Extract the (x, y) coordinate from the center of the cell holding the provided text.  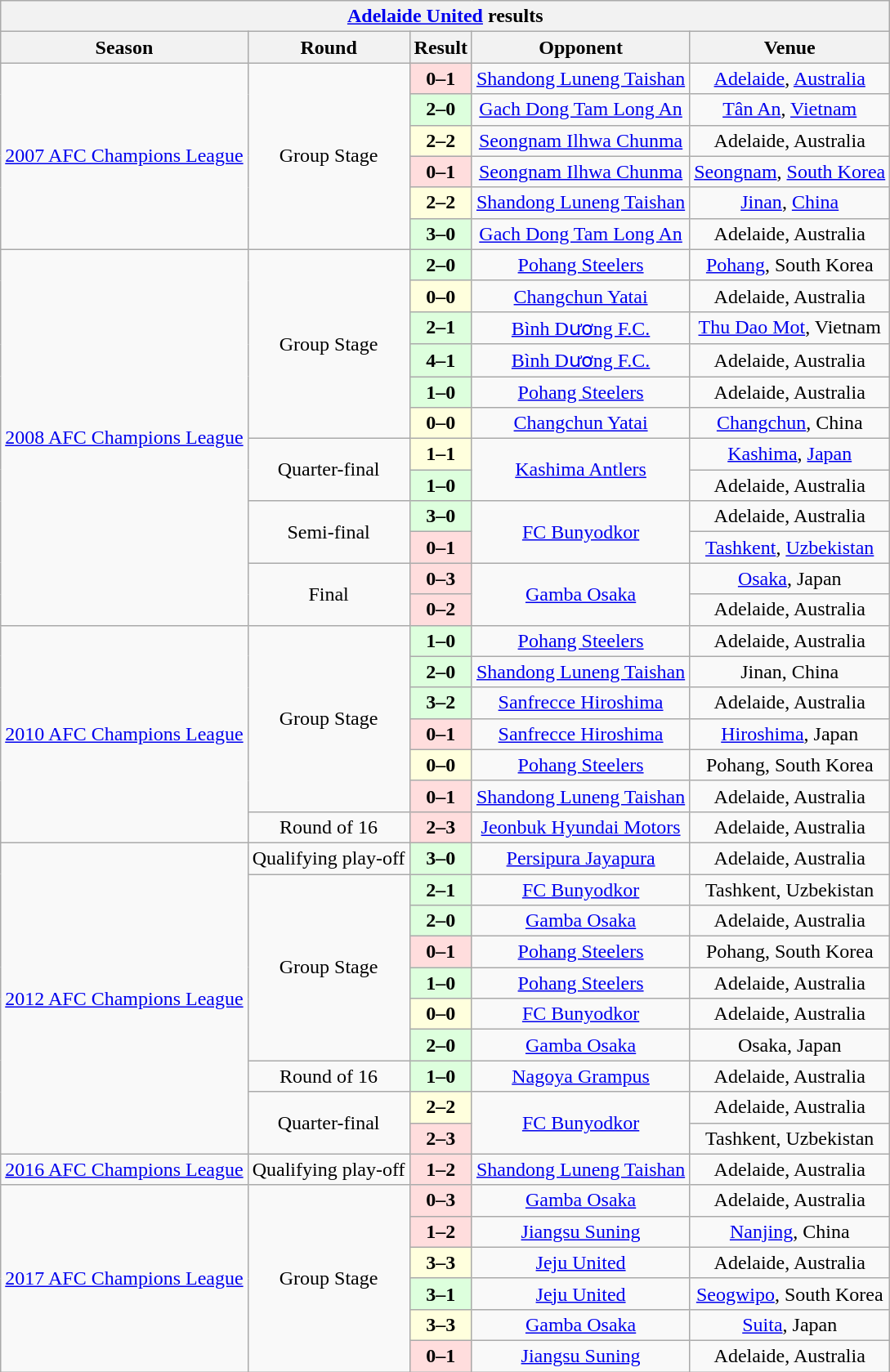
Nanjing, China (789, 1231)
Seogwipo, South Korea (789, 1294)
Final (329, 594)
Opponent (580, 47)
3–1 (441, 1294)
2007 AFC Champions League (124, 156)
0–2 (441, 610)
Jeonbuk Hyundai Motors (580, 827)
Season (124, 47)
2012 AFC Champions League (124, 999)
Semi-final (329, 532)
4–1 (441, 360)
2008 AFC Champions League (124, 437)
Venue (789, 47)
2016 AFC Champions League (124, 1169)
Seongnam, South Korea (789, 172)
Kashima Antlers (580, 470)
Persipura Jayapura (580, 858)
2010 AFC Champions League (124, 734)
2017 AFC Champions League (124, 1278)
Kashima, Japan (789, 454)
Nagoya Grampus (580, 1076)
Result (441, 47)
Hiroshima, Japan (789, 734)
Changchun, China (789, 423)
Round (329, 47)
Suita, Japan (789, 1325)
1–1 (441, 454)
Tân An, Vietnam (789, 109)
Thu Dao Mot, Vietnam (789, 328)
3–2 (441, 703)
Adelaide United results (445, 16)
